Return the [x, y] coordinate for the center point of the cell that contains the specified text.  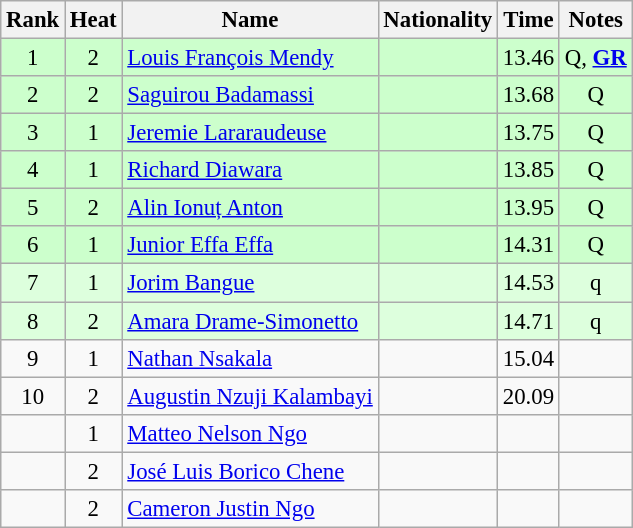
Time [529, 20]
Nathan Nsakala [250, 358]
Notes [596, 20]
13.68 [529, 95]
9 [33, 358]
Matteo Nelson Ngo [250, 433]
13.46 [529, 58]
Saguirou Badamassi [250, 95]
Alin Ionuț Anton [250, 208]
6 [33, 245]
14.71 [529, 321]
Nationality [438, 20]
3 [33, 133]
13.95 [529, 208]
Heat [94, 20]
Jorim Bangue [250, 283]
Rank [33, 20]
7 [33, 283]
Junior Effa Effa [250, 245]
10 [33, 396]
5 [33, 208]
Amara Drame-Simonetto [250, 321]
Richard Diawara [250, 170]
14.53 [529, 283]
13.75 [529, 133]
José Luis Borico Chene [250, 471]
Name [250, 20]
15.04 [529, 358]
Q, GR [596, 58]
14.31 [529, 245]
Augustin Nzuji Kalambayi [250, 396]
Jeremie Lararaudeuse [250, 133]
Louis François Mendy [250, 58]
13.85 [529, 170]
8 [33, 321]
20.09 [529, 396]
Cameron Justin Ngo [250, 509]
4 [33, 170]
